Identify which cell holds the provided text, then report its [x, y] central coordinate. 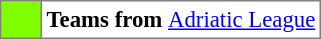
Teams from Adriatic League [180, 20]
